Output the [X, Y] coordinate of the center of the cell containing the given text.  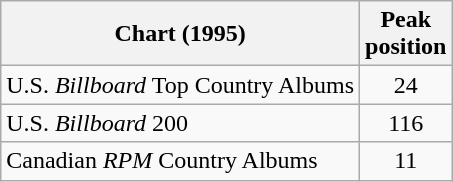
U.S. Billboard 200 [180, 123]
Peakposition [406, 34]
Chart (1995) [180, 34]
11 [406, 161]
U.S. Billboard Top Country Albums [180, 85]
24 [406, 85]
116 [406, 123]
Canadian RPM Country Albums [180, 161]
